Provide the [X, Y] coordinate of the cell's center where the given text is located.  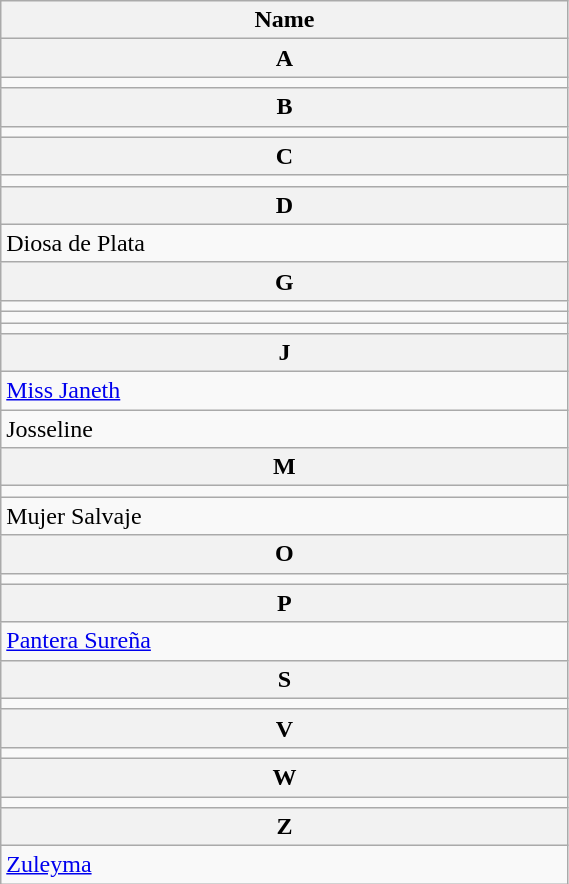
G [284, 281]
O [284, 554]
Name [284, 20]
S [284, 679]
P [284, 603]
D [284, 205]
B [284, 107]
Pantera Sureña [284, 641]
J [284, 353]
Miss Janeth [284, 391]
Zuleyma [284, 865]
A [284, 58]
W [284, 777]
Diosa de Plata [284, 243]
V [284, 728]
C [284, 156]
Josseline [284, 429]
Mujer Salvaje [284, 516]
Z [284, 827]
M [284, 467]
